Determine the [x, y] coordinate at the center of the cell enclosing the given text.  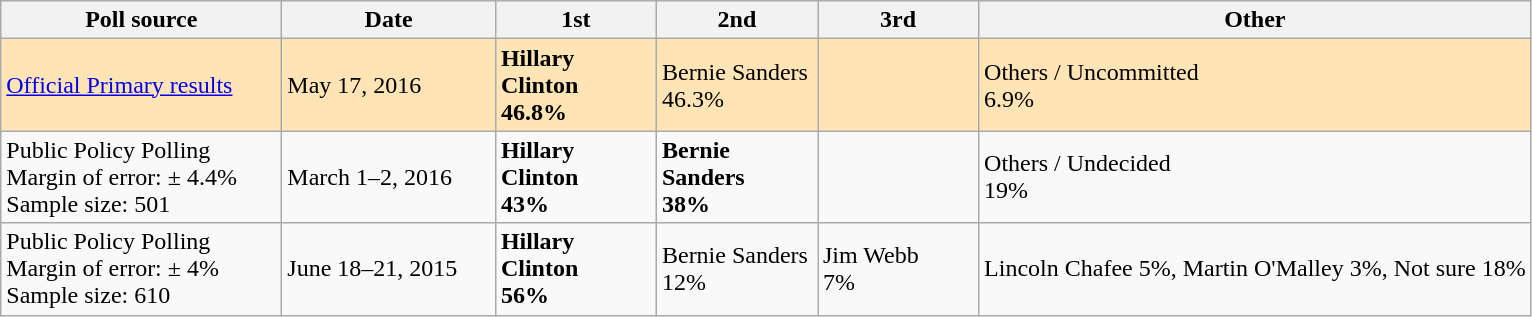
2nd [736, 20]
Bernie Sanders46.3% [736, 85]
Bernie Sanders38% [736, 177]
March 1–2, 2016 [389, 177]
May 17, 2016 [389, 85]
3rd [898, 20]
Date [389, 20]
Bernie Sanders12% [736, 269]
Jim Webb7% [898, 269]
Official Primary results [142, 85]
Public Policy PollingMargin of error: ± 4% Sample size: 610 [142, 269]
1st [576, 20]
Public Policy PollingMargin of error: ± 4.4% Sample size: 501 [142, 177]
Poll source [142, 20]
Hillary Clinton43% [576, 177]
Other [1256, 20]
Lincoln Chafee 5%, Martin O'Malley 3%, Not sure 18% [1256, 269]
June 18–21, 2015 [389, 269]
Hillary Clinton46.8% [576, 85]
Hillary Clinton56% [576, 269]
Others / Uncommitted 6.9% [1256, 85]
Others / Undecided19% [1256, 177]
